Identify which cell holds the provided text, then report its [X, Y] central coordinate. 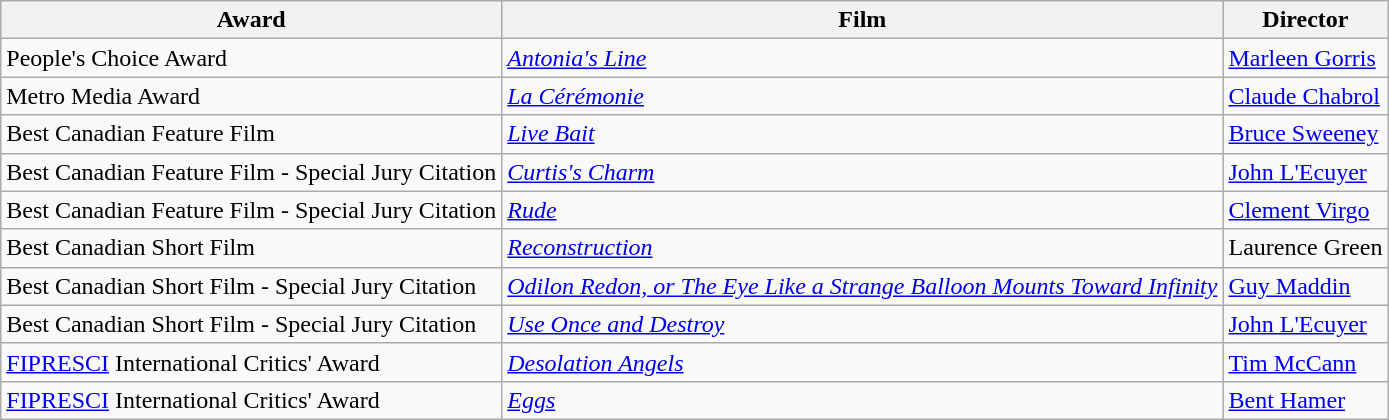
Clement Virgo [1306, 210]
Marleen Gorris [1306, 58]
Odilon Redon, or The Eye Like a Strange Balloon Mounts Toward Infinity [862, 286]
Film [862, 20]
Tim McCann [1306, 362]
Rude [862, 210]
Antonia's Line [862, 58]
People's Choice Award [252, 58]
La Cérémonie [862, 96]
Best Canadian Feature Film [252, 134]
Guy Maddin [1306, 286]
Eggs [862, 400]
Metro Media Award [252, 96]
Best Canadian Short Film [252, 248]
Laurence Green [1306, 248]
Desolation Angels [862, 362]
Use Once and Destroy [862, 324]
Curtis's Charm [862, 172]
Reconstruction [862, 248]
Award [252, 20]
Bent Hamer [1306, 400]
Claude Chabrol [1306, 96]
Bruce Sweeney [1306, 134]
Live Bait [862, 134]
Director [1306, 20]
